Identify which cell holds the provided text, then report its [X, Y] central coordinate. 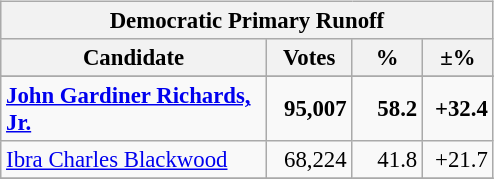
58.2 [388, 110]
Votes [309, 58]
95,007 [309, 110]
Candidate [134, 58]
John Gardiner Richards, Jr. [134, 110]
Democratic Primary Runoff [247, 21]
±% [458, 58]
+32.4 [458, 110]
41.8 [388, 160]
68,224 [309, 160]
Ibra Charles Blackwood [134, 160]
% [388, 58]
+21.7 [458, 160]
